For the text-containing cell, return its midpoint in [x, y] coordinate format. 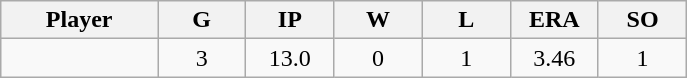
G [202, 20]
W [378, 20]
Player [80, 20]
IP [290, 20]
3 [202, 58]
ERA [554, 20]
L [466, 20]
13.0 [290, 58]
3.46 [554, 58]
SO [642, 20]
0 [378, 58]
